Determine the (X, Y) coordinate at the center of the cell enclosing the given text.  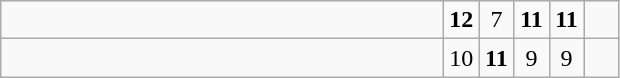
10 (462, 58)
12 (462, 20)
7 (496, 20)
